Output the (X, Y) coordinate of the center of the cell containing the given text.  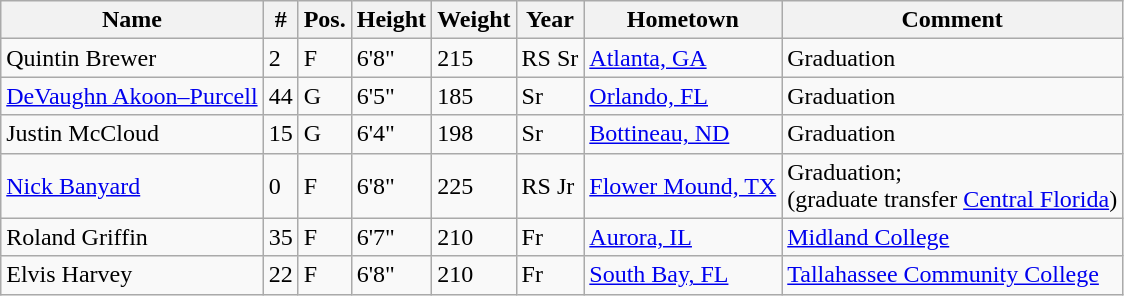
Tallahassee Community College (952, 275)
Justin McCloud (132, 134)
6'5" (391, 96)
Hometown (683, 20)
225 (474, 186)
RS Jr (550, 186)
# (280, 20)
35 (280, 237)
Weight (474, 20)
Height (391, 20)
198 (474, 134)
185 (474, 96)
22 (280, 275)
Comment (952, 20)
Bottineau, ND (683, 134)
Quintin Brewer (132, 58)
Orlando, FL (683, 96)
6'7" (391, 237)
44 (280, 96)
Pos. (324, 20)
Elvis Harvey (132, 275)
Flower Mound, TX (683, 186)
Graduation;(graduate transfer Central Florida) (952, 186)
215 (474, 58)
6'4" (391, 134)
Aurora, IL (683, 237)
Name (132, 20)
0 (280, 186)
RS Sr (550, 58)
Year (550, 20)
Midland College (952, 237)
Atlanta, GA (683, 58)
DeVaughn Akoon–Purcell (132, 96)
15 (280, 134)
2 (280, 58)
Nick Banyard (132, 186)
South Bay, FL (683, 275)
Roland Griffin (132, 237)
